Return [X, Y] of the center of cell containing provided text 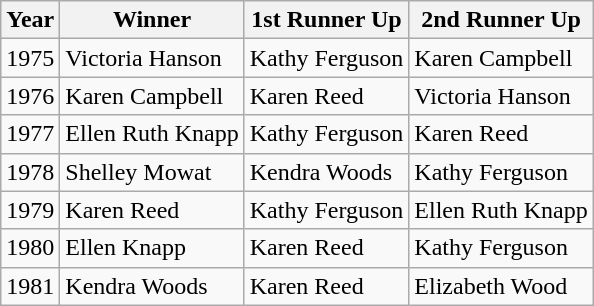
Year [30, 20]
1981 [30, 286]
Shelley Mowat [152, 172]
Ellen Knapp [152, 248]
1976 [30, 96]
1977 [30, 134]
1975 [30, 58]
1st Runner Up [326, 20]
Winner [152, 20]
1980 [30, 248]
1978 [30, 172]
1979 [30, 210]
2nd Runner Up [501, 20]
Elizabeth Wood [501, 286]
